Capture the cell that displays the provided text and extract its (X, Y) central coordinate. 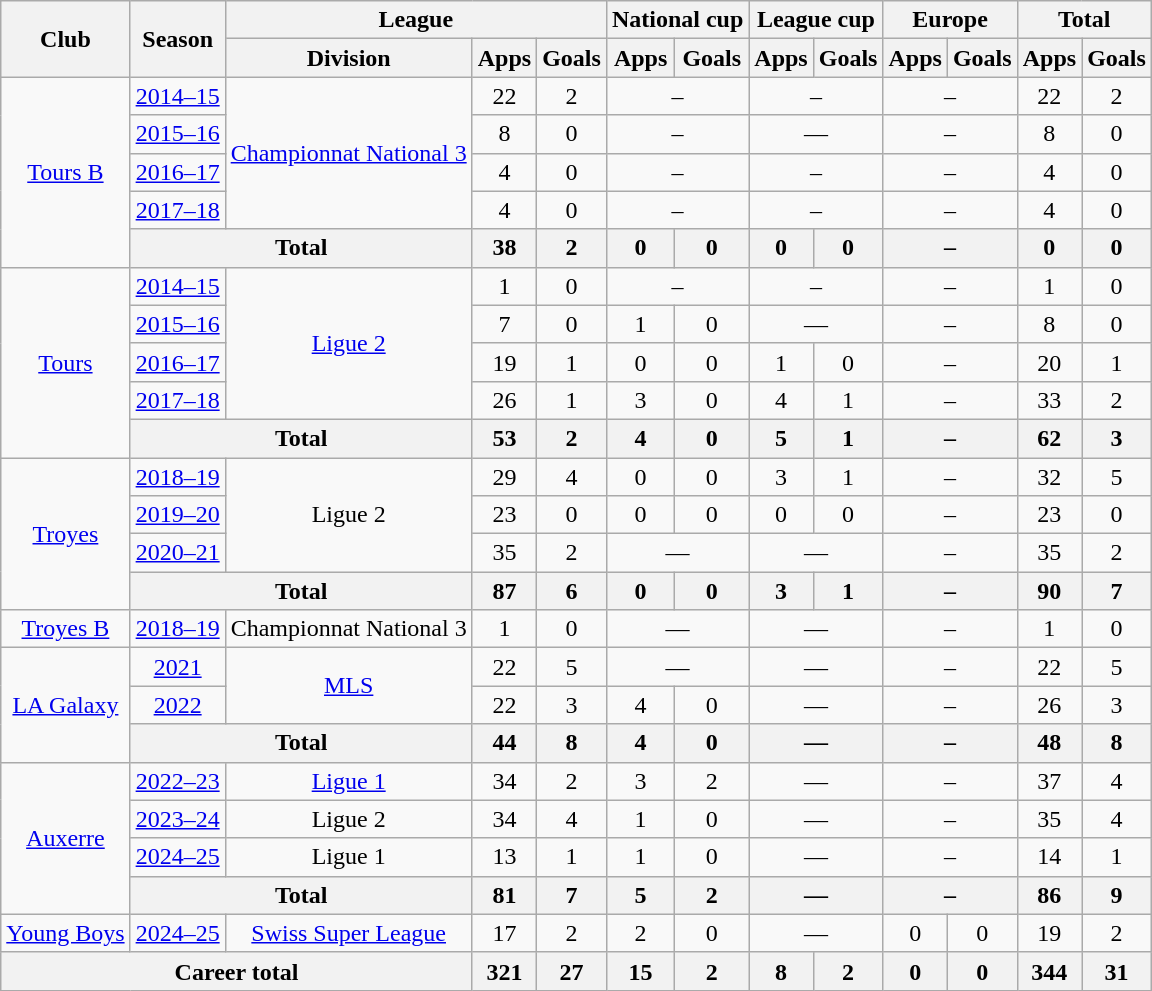
44 (504, 743)
2023–24 (178, 819)
Tours (66, 362)
15 (640, 971)
17 (504, 933)
29 (504, 477)
Career total (236, 971)
Auxerre (66, 838)
9 (1117, 895)
86 (1049, 895)
33 (1049, 400)
20 (1049, 362)
Tours B (66, 172)
Season (178, 39)
National cup (677, 20)
14 (1049, 857)
Young Boys (66, 933)
Troyes (66, 534)
2020–21 (178, 553)
2022 (178, 705)
2021 (178, 667)
321 (504, 971)
38 (504, 248)
League cup (816, 20)
MLS (348, 686)
81 (504, 895)
31 (1117, 971)
344 (1049, 971)
Europe (950, 20)
2022–23 (178, 781)
48 (1049, 743)
Club (66, 39)
13 (504, 857)
Division (348, 58)
37 (1049, 781)
62 (1049, 438)
53 (504, 438)
87 (504, 591)
2019–20 (178, 515)
Swiss Super League (348, 933)
32 (1049, 477)
90 (1049, 591)
27 (572, 971)
Troyes B (66, 629)
League (416, 20)
LA Galaxy (66, 705)
6 (572, 591)
